For the text-containing cell, return its midpoint in (x, y) coordinate format. 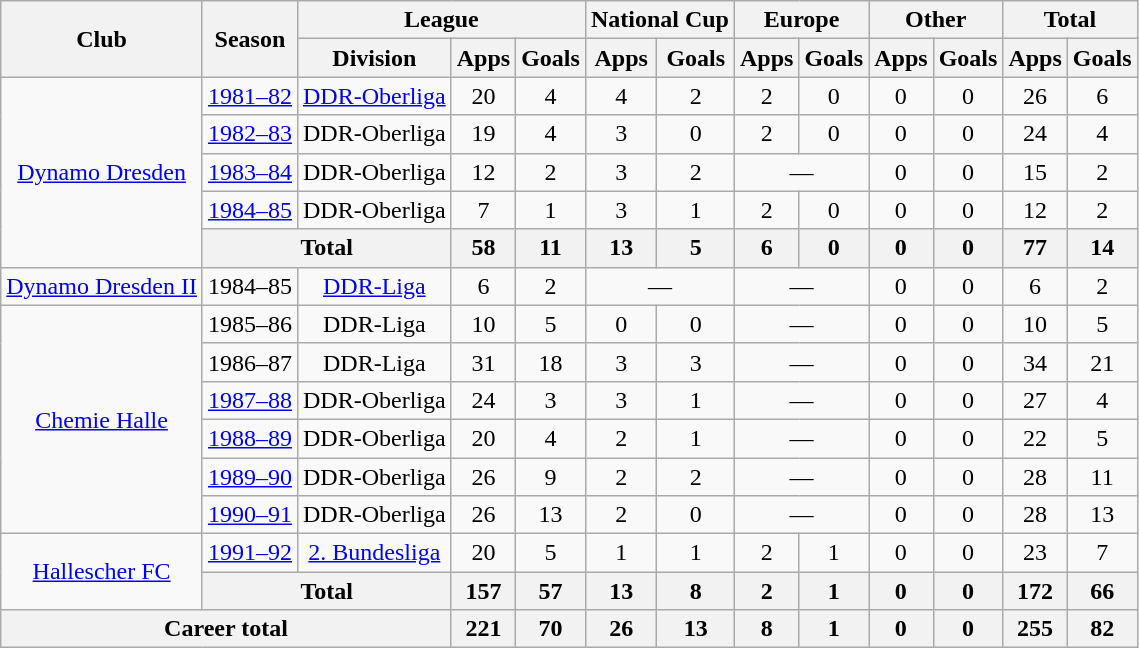
1988–89 (250, 438)
34 (1035, 362)
18 (551, 362)
Hallescher FC (102, 572)
221 (483, 629)
Division (374, 58)
172 (1035, 591)
23 (1035, 553)
1990–91 (250, 515)
157 (483, 591)
9 (551, 477)
70 (551, 629)
1991–92 (250, 553)
57 (551, 591)
77 (1035, 248)
19 (483, 134)
Europe (801, 20)
1981–82 (250, 96)
21 (1102, 362)
1982–83 (250, 134)
1983–84 (250, 172)
Season (250, 39)
82 (1102, 629)
66 (1102, 591)
Dynamo Dresden (102, 172)
1986–87 (250, 362)
1985–86 (250, 324)
Career total (226, 629)
14 (1102, 248)
15 (1035, 172)
58 (483, 248)
255 (1035, 629)
1987–88 (250, 400)
Other (936, 20)
Dynamo Dresden II (102, 286)
31 (483, 362)
2. Bundesliga (374, 553)
27 (1035, 400)
League (441, 20)
22 (1035, 438)
1989–90 (250, 477)
National Cup (660, 20)
Club (102, 39)
Chemie Halle (102, 419)
